Return (X, Y) of the center of cell containing provided text 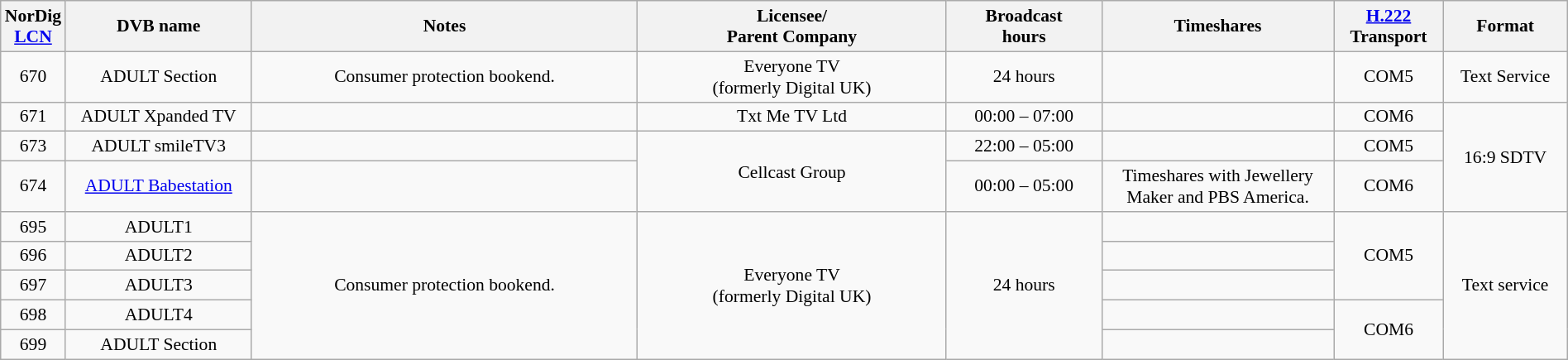
ADULT4 (159, 315)
00:00 – 05:00 (1024, 187)
NorDig LCN (33, 26)
Txt Me TV Ltd (792, 117)
ADULT3 (159, 286)
Timeshares (1217, 26)
695 (33, 227)
Timeshares with Jewellery Maker and PBS America. (1217, 187)
22:00 – 05:00 (1024, 146)
673 (33, 146)
00:00 – 07:00 (1024, 117)
671 (33, 117)
ADULT smileTV3 (159, 146)
698 (33, 315)
ADULT1 (159, 227)
16:9 SDTV (1505, 156)
ADULT2 (159, 256)
Cellcast Group (792, 172)
H.222Transport (1389, 26)
ADULT Babestation (159, 187)
696 (33, 256)
DVB name (159, 26)
ADULT Xpanded TV (159, 117)
Text service (1505, 286)
699 (33, 344)
674 (33, 187)
Notes (444, 26)
Broadcasthours (1024, 26)
Text Service (1505, 76)
670 (33, 76)
697 (33, 286)
Licensee/Parent Company (792, 26)
Format (1505, 26)
